Detect which cell encompasses the target text, then output its [X, Y] center coordinate. 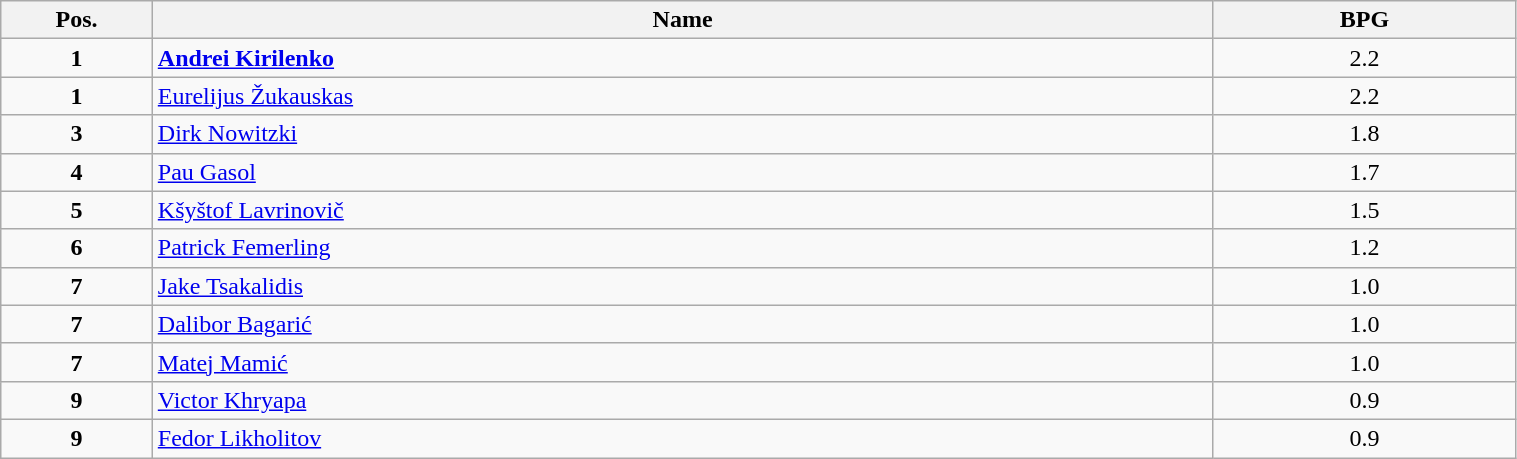
Pos. [77, 20]
4 [77, 172]
Pau Gasol [682, 172]
Fedor Likholitov [682, 438]
Dalibor Bagarić [682, 324]
Eurelijus Žukauskas [682, 96]
Patrick Femerling [682, 248]
Name [682, 20]
1.5 [1364, 210]
Matej Mamić [682, 362]
Kšyštof Lavrinovič [682, 210]
Dirk Nowitzki [682, 134]
3 [77, 134]
BPG [1364, 20]
1.8 [1364, 134]
Victor Khryapa [682, 400]
Andrei Kirilenko [682, 58]
6 [77, 248]
5 [77, 210]
1.2 [1364, 248]
1.7 [1364, 172]
Jake Tsakalidis [682, 286]
